Locate the cell with the specified text and output its [x, y] center coordinate. 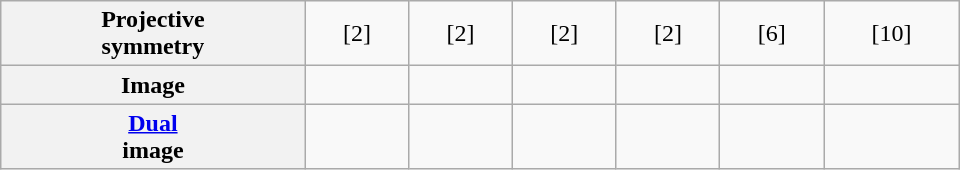
[10] [892, 34]
Image [153, 85]
Dualimage [153, 136]
Projectivesymmetry [153, 34]
[6] [772, 34]
